Detect which cell encompasses the target text, then output its [X, Y] center coordinate. 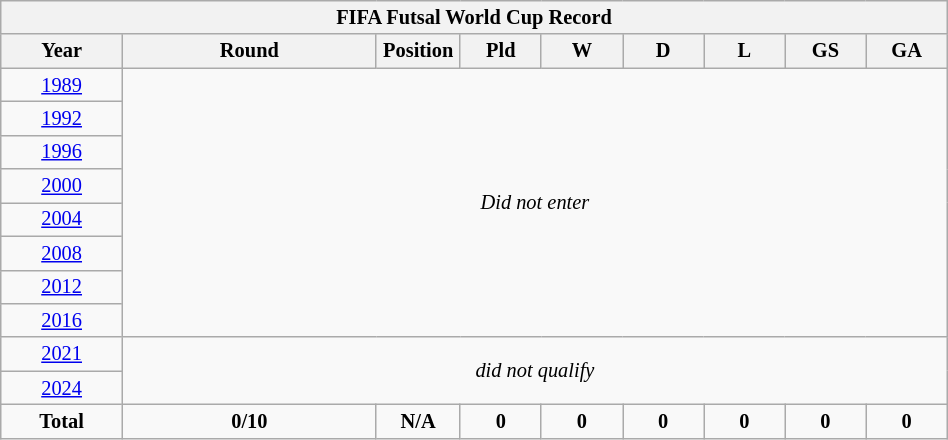
2004 [62, 219]
Did not enter [536, 202]
1996 [62, 152]
Year [62, 51]
W [582, 51]
1989 [62, 85]
2021 [62, 354]
L [744, 51]
GA [906, 51]
2016 [62, 320]
Position [418, 51]
N/A [418, 421]
D [662, 51]
1992 [62, 118]
FIFA Futsal World Cup Record [474, 17]
Round [250, 51]
2008 [62, 253]
0/10 [250, 421]
Total [62, 421]
2000 [62, 186]
2024 [62, 388]
did not qualify [536, 370]
GS [826, 51]
Pld [500, 51]
2012 [62, 287]
